Provide the [X, Y] coordinate of the cell's center where the given text is located.  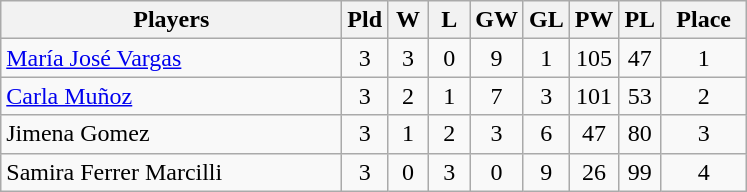
53 [640, 96]
6 [546, 134]
María José Vargas [172, 58]
7 [497, 96]
Jimena Gomez [172, 134]
101 [594, 96]
105 [594, 58]
Players [172, 20]
4 [704, 172]
Carla Muñoz [172, 96]
PW [594, 20]
GW [497, 20]
26 [594, 172]
Pld [365, 20]
Samira Ferrer Marcilli [172, 172]
PL [640, 20]
80 [640, 134]
L [450, 20]
W [408, 20]
GL [546, 20]
99 [640, 172]
Place [704, 20]
